Identify which cell holds the provided text, then report its [x, y] central coordinate. 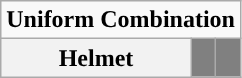
Helmet [96, 58]
Uniform Combination [121, 20]
